Pinpoint the cell where the given text exists, returning its (X, Y) midpoint coordinate. 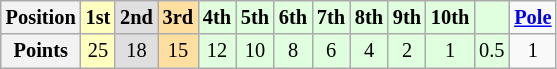
Position (41, 17)
4 (369, 51)
5th (255, 17)
2 (407, 51)
1st (98, 17)
2nd (136, 17)
Pole (532, 17)
9th (407, 17)
15 (178, 51)
7th (331, 17)
6th (293, 17)
0.5 (492, 51)
8th (369, 17)
10 (255, 51)
12 (217, 51)
Points (41, 51)
8 (293, 51)
10th (450, 17)
25 (98, 51)
6 (331, 51)
18 (136, 51)
3rd (178, 17)
4th (217, 17)
